From the cell containing the given text, extract its center point as [X, Y] coordinate. 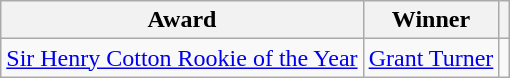
Grant Turner [431, 58]
Sir Henry Cotton Rookie of the Year [182, 58]
Award [182, 20]
Winner [431, 20]
